Determine the (X, Y) coordinate at the center of the cell enclosing the given text.  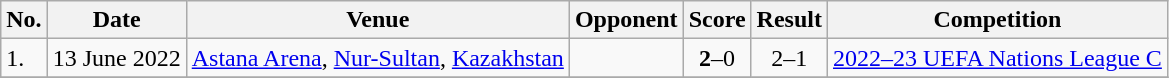
2–0 (717, 58)
Competition (997, 20)
1. (24, 58)
2022–23 UEFA Nations League C (997, 58)
Astana Arena, Nur-Sultan, Kazakhstan (378, 58)
Venue (378, 20)
2–1 (789, 58)
13 June 2022 (116, 58)
Score (717, 20)
Opponent (626, 20)
Result (789, 20)
No. (24, 20)
Date (116, 20)
